From the cell containing the given text, extract its center point as [x, y] coordinate. 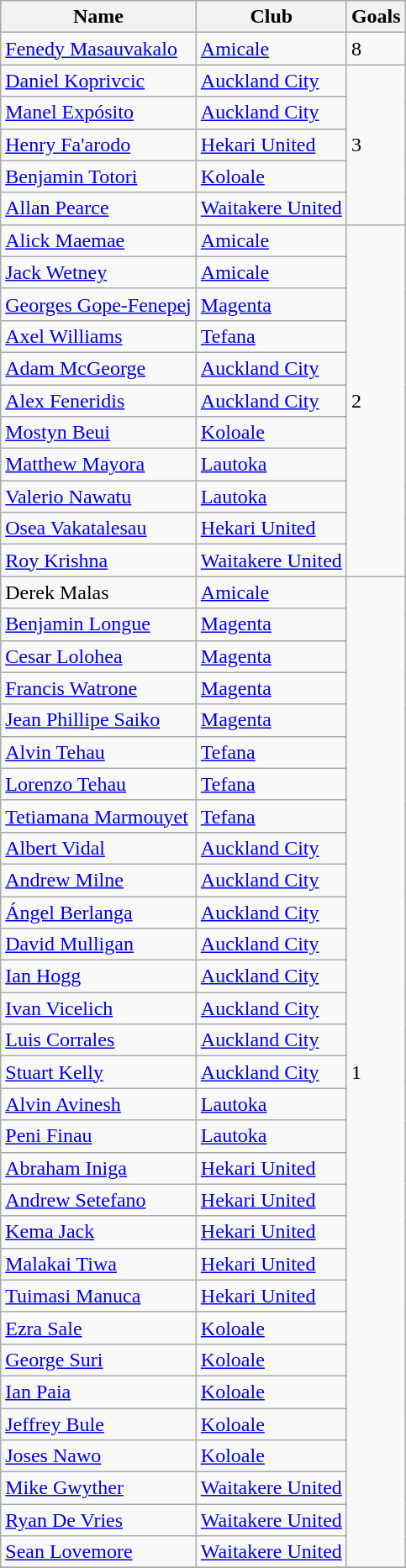
Ian Paia [99, 1392]
Alex Feneridis [99, 401]
Andrew Milne [99, 880]
Roy Krishna [99, 560]
Alvin Tehau [99, 752]
Name [99, 17]
Jeffrey Bule [99, 1424]
Matthew Mayora [99, 465]
Stuart Kelly [99, 1072]
Alick Maemae [99, 240]
David Mulligan [99, 944]
Ángel Berlanga [99, 912]
Jean Phillipe Saiko [99, 720]
Axel Williams [99, 336]
Valerio Nawatu [99, 497]
8 [376, 49]
Luis Corrales [99, 1040]
Ryan De Vries [99, 1520]
3 [376, 145]
Benjamin Longue [99, 624]
Osea Vakatalesau [99, 529]
Adam McGeorge [99, 368]
2 [376, 400]
Derek Malas [99, 592]
Jack Wetney [99, 272]
George Suri [99, 1360]
Fenedy Masauvakalo [99, 49]
Peni Finau [99, 1136]
Ivan Vicelich [99, 1008]
Club [271, 17]
Lorenzo Tehau [99, 784]
Francis Watrone [99, 688]
Ian Hogg [99, 976]
Daniel Koprivcic [99, 81]
Andrew Setefano [99, 1200]
Allan Pearce [99, 208]
Tuimasi Manuca [99, 1296]
Manel Expósito [99, 113]
Tetiamana Marmouyet [99, 816]
Mike Gwyther [99, 1488]
Sean Lovemore [99, 1552]
Georges Gope-Fenepej [99, 304]
Joses Nawo [99, 1456]
Goals [376, 17]
Henry Fa'arodo [99, 145]
Alvin Avinesh [99, 1104]
Cesar Lolohea [99, 656]
Ezra Sale [99, 1328]
Albert Vidal [99, 848]
Kema Jack [99, 1232]
Malakai Tiwa [99, 1264]
Abraham Iniga [99, 1168]
Mostyn Beui [99, 433]
Benjamin Totori [99, 176]
1 [376, 1072]
